Search for the cell housing the specified text and yield its [X, Y] center coordinate. 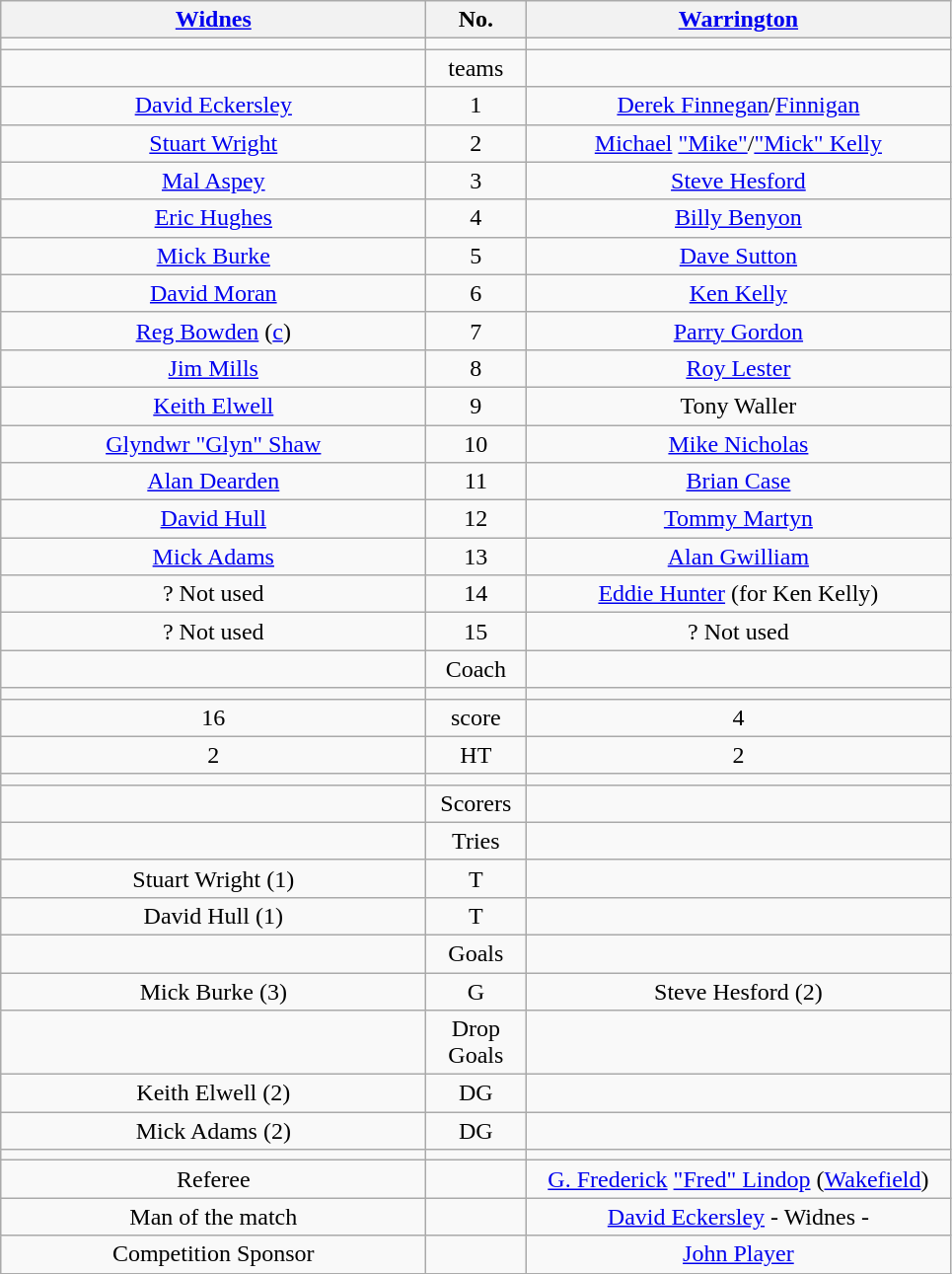
14 [476, 594]
Goals [476, 953]
5 [476, 256]
Dave Sutton [738, 256]
John Player [738, 1254]
3 [476, 181]
Alan Dearden [213, 482]
Keith Elwell [213, 406]
Competition Sponsor [213, 1254]
Jim Mills [213, 368]
score [476, 717]
Widnes [213, 20]
Mike Nicholas [738, 443]
Eddie Hunter (for Ken Kelly) [738, 594]
Roy Lester [738, 368]
Ken Kelly [738, 293]
8 [476, 368]
David Eckersley - Widnes - [738, 1217]
11 [476, 482]
teams [476, 68]
Billy Benyon [738, 218]
David Hull (1) [213, 916]
Steve Hesford (2) [738, 992]
Eric Hughes [213, 218]
Warrington [738, 20]
Tommy Martyn [738, 519]
Alan Gwilliam [738, 557]
Drop Goals [476, 1042]
Keith Elwell (2) [213, 1093]
1 [476, 106]
15 [476, 632]
Man of the match [213, 1217]
Parry Gordon [738, 331]
Mick Adams (2) [213, 1131]
Reg Bowden (c) [213, 331]
Stuart Wright (1) [213, 878]
HT [476, 755]
7 [476, 331]
6 [476, 293]
David Eckersley [213, 106]
David Moran [213, 293]
Mick Burke (3) [213, 992]
Mick Adams [213, 557]
G. Frederick "Fred" Lindop (Wakefield) [738, 1179]
10 [476, 443]
12 [476, 519]
Scorers [476, 803]
Glyndwr "Glyn" Shaw [213, 443]
Stuart Wright [213, 143]
Mick Burke [213, 256]
Tries [476, 841]
Michael "Mike"/"Mick" Kelly [738, 143]
Tony Waller [738, 406]
Mal Aspey [213, 181]
Derek Finnegan/Finnigan [738, 106]
Coach [476, 669]
No. [476, 20]
13 [476, 557]
Brian Case [738, 482]
Steve Hesford [738, 181]
16 [213, 717]
9 [476, 406]
G [476, 992]
Referee [213, 1179]
David Hull [213, 519]
